Extract the [X, Y] coordinate from the center of the cell holding the provided text.  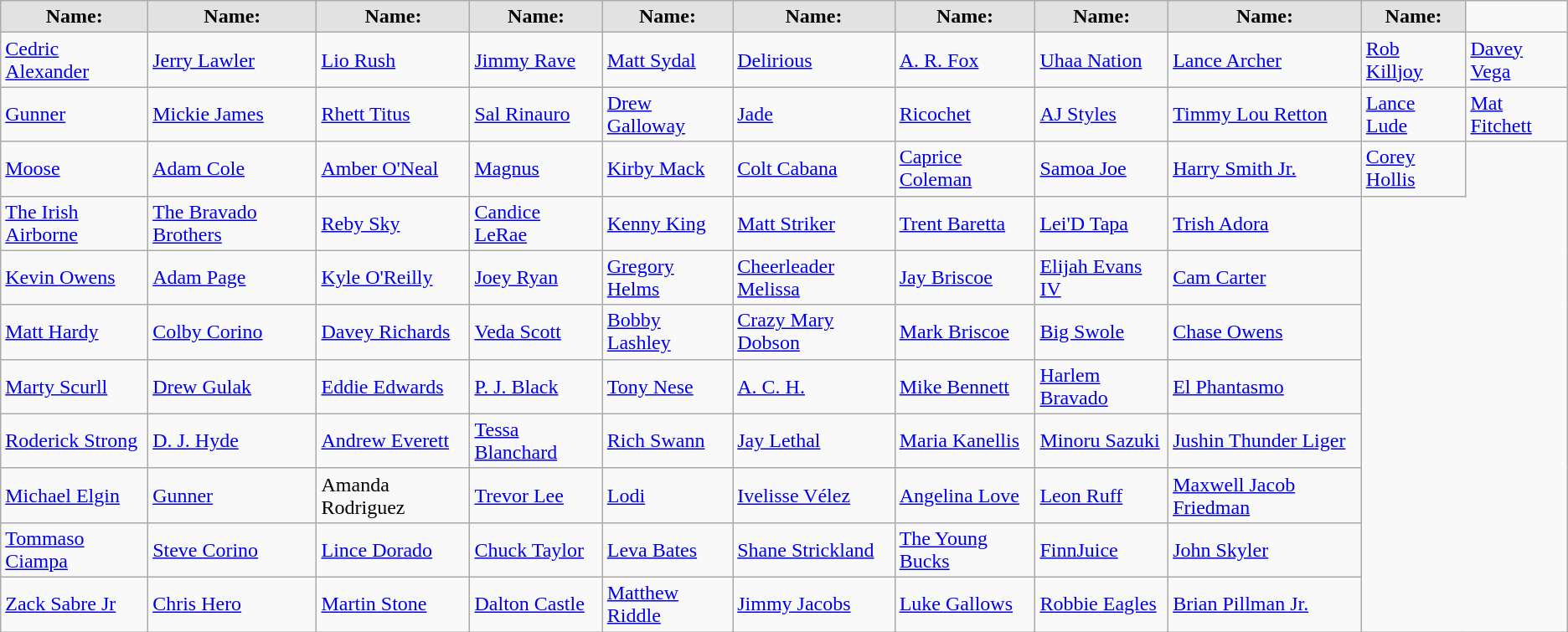
Jushin Thunder Liger [1265, 440]
Amanda Rodriguez [394, 496]
Brian Pillman Jr. [1265, 604]
Candice LeRae [536, 223]
Michael Elgin [75, 496]
Sal Rinauro [536, 114]
Matt Sydal [667, 60]
Kirby Mack [667, 169]
P. J. Black [536, 387]
Delirious [814, 60]
Kenny King [667, 223]
Maxwell Jacob Friedman [1265, 496]
Lance Archer [1265, 60]
Amber O'Neal [394, 169]
Jimmy Jacobs [814, 604]
Big Swole [1102, 331]
Jimmy Rave [536, 60]
Cheerleader Melissa [814, 278]
Trent Baretta [965, 223]
Cedric Alexander [75, 60]
Angelina Love [965, 496]
Davey Richards [394, 331]
Davey Vega [1516, 60]
Steve Corino [233, 549]
Matt Striker [814, 223]
Rich Swann [667, 440]
Tessa Blanchard [536, 440]
Shane Strickland [814, 549]
Lodi [667, 496]
Trevor Lee [536, 496]
A. R. Fox [965, 60]
Chris Hero [233, 604]
Ricochet [965, 114]
El Phantasmo [1265, 387]
Jay Lethal [814, 440]
Marty Scurll [75, 387]
Samoa Joe [1102, 169]
Corey Hollis [1414, 169]
Lince Dorado [394, 549]
Robbie Eagles [1102, 604]
Leva Bates [667, 549]
Uhaa Nation [1102, 60]
Trish Adora [1265, 223]
Eddie Edwards [394, 387]
Ivelisse Vélez [814, 496]
Drew Gulak [233, 387]
Drew Galloway [667, 114]
A. C. H. [814, 387]
Veda Scott [536, 331]
John Skyler [1265, 549]
Lei'D Tapa [1102, 223]
Crazy Mary Dobson [814, 331]
Caprice Coleman [965, 169]
Mickie James [233, 114]
Joey Ryan [536, 278]
Dalton Castle [536, 604]
Leon Ruff [1102, 496]
Mark Briscoe [965, 331]
Matt Hardy [75, 331]
Matthew Riddle [667, 604]
Minoru Sazuki [1102, 440]
Jade [814, 114]
Colt Cabana [814, 169]
AJ Styles [1102, 114]
Timmy Lou Retton [1265, 114]
Mike Bennett [965, 387]
Harlem Bravado [1102, 387]
Roderick Strong [75, 440]
Tommaso Ciampa [75, 549]
The Young Bucks [965, 549]
Martin Stone [394, 604]
Andrew Everett [394, 440]
Zack Sabre Jr [75, 604]
Gregory Helms [667, 278]
D. J. Hyde [233, 440]
Luke Gallows [965, 604]
Bobby Lashley [667, 331]
Kyle O'Reilly [394, 278]
Chuck Taylor [536, 549]
The Bravado Brothers [233, 223]
Harry Smith Jr. [1265, 169]
The Irish Airborne [75, 223]
Rob Killjoy [1414, 60]
Mat Fitchett [1516, 114]
Adam Cole [233, 169]
Tony Nese [667, 387]
Lio Rush [394, 60]
Jerry Lawler [233, 60]
Rhett Titus [394, 114]
Magnus [536, 169]
FinnJuice [1102, 549]
Chase Owens [1265, 331]
Lance Lude [1414, 114]
Elijah Evans IV [1102, 278]
Cam Carter [1265, 278]
Jay Briscoe [965, 278]
Moose [75, 169]
Colby Corino [233, 331]
Kevin Owens [75, 278]
Maria Kanellis [965, 440]
Reby Sky [394, 223]
Adam Page [233, 278]
